Pinpoint the cell where the given text exists, returning its [X, Y] midpoint coordinate. 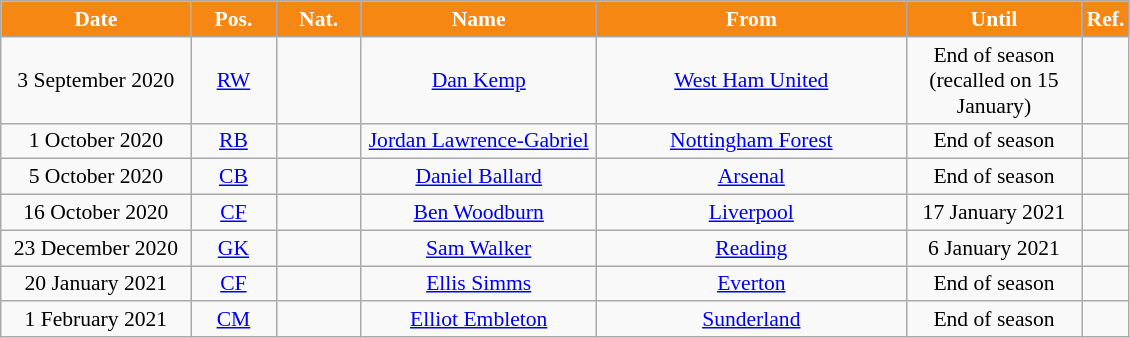
From [751, 19]
GK [234, 248]
Reading [751, 248]
Everton [751, 284]
Arsenal [751, 177]
CM [234, 320]
3 September 2020 [96, 80]
End of season (recalled on 15 January) [994, 80]
5 October 2020 [96, 177]
RB [234, 141]
Ben Woodburn [478, 213]
1 February 2021 [96, 320]
6 January 2021 [994, 248]
1 October 2020 [96, 141]
Nottingham Forest [751, 141]
Until [994, 19]
CB [234, 177]
Dan Kemp [478, 80]
RW [234, 80]
West Ham United [751, 80]
Nat. [318, 19]
Jordan Lawrence-Gabriel [478, 141]
Sunderland [751, 320]
Date [96, 19]
17 January 2021 [994, 213]
23 December 2020 [96, 248]
Ref. [1106, 19]
20 January 2021 [96, 284]
16 October 2020 [96, 213]
Elliot Embleton [478, 320]
Pos. [234, 19]
Name [478, 19]
Daniel Ballard [478, 177]
Liverpool [751, 213]
Ellis Simms [478, 284]
Sam Walker [478, 248]
